Capture the cell that displays the provided text and extract its [X, Y] central coordinate. 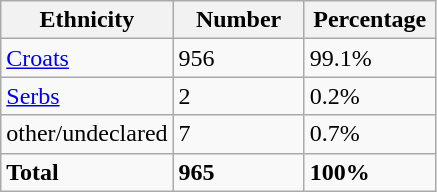
7 [238, 134]
Croats [87, 58]
0.7% [370, 134]
other/undeclared [87, 134]
99.1% [370, 58]
0.2% [370, 96]
956 [238, 58]
2 [238, 96]
100% [370, 172]
965 [238, 172]
Serbs [87, 96]
Percentage [370, 20]
Ethnicity [87, 20]
Total [87, 172]
Number [238, 20]
